Output the (X, Y) coordinate of the center of the cell containing the given text.  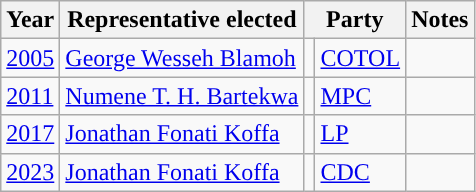
Year (30, 20)
2017 (30, 134)
Representative elected (182, 20)
MPC (360, 96)
Party (355, 20)
Notes (440, 20)
2005 (30, 58)
COTOL (360, 58)
CDC (360, 172)
Numene T. H. Bartekwa (182, 96)
2011 (30, 96)
2023 (30, 172)
George Wesseh Blamoh (182, 58)
LP (360, 134)
